Extract the (X, Y) coordinate from the center of the cell holding the provided text.  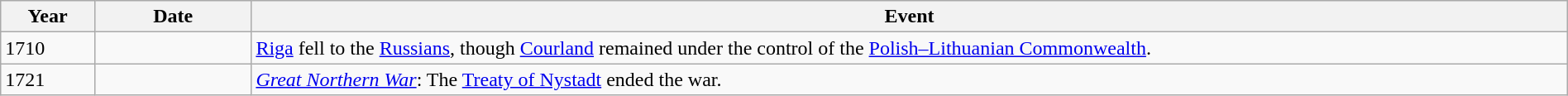
Date (172, 17)
Event (910, 17)
Riga fell to the Russians, though Courland remained under the control of the Polish–Lithuanian Commonwealth. (910, 48)
Year (48, 17)
Great Northern War: The Treaty of Nystadt ended the war. (910, 79)
1721 (48, 79)
1710 (48, 48)
